From the cell containing the given text, extract its center point as (X, Y) coordinate. 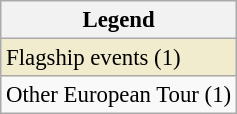
Other European Tour (1) (119, 95)
Flagship events (1) (119, 58)
Legend (119, 20)
